Determine the (x, y) coordinate at the center of the cell enclosing the given text.  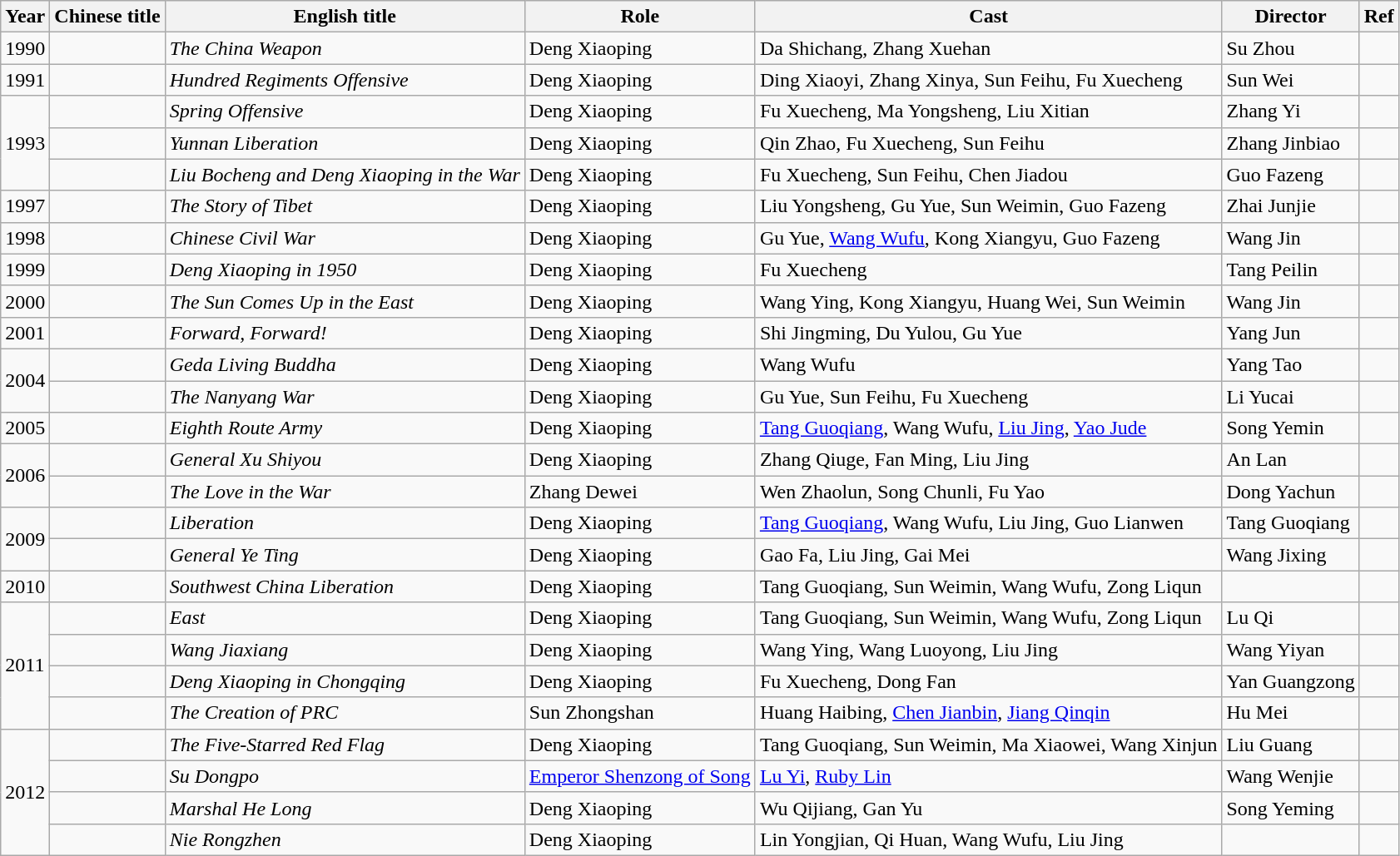
1997 (25, 206)
Wang Ying, Kong Xiangyu, Huang Wei, Sun Weimin (989, 301)
Southwest China Liberation (345, 586)
Liu Bocheng and Deng Xiaoping in the War (345, 175)
General Xu Shiyou (345, 460)
Forward, Forward! (345, 333)
Zhang Qiuge, Fan Ming, Liu Jing (989, 460)
The Story of Tibet (345, 206)
Sun Wei (1290, 80)
Fu Xuecheng, Sun Feihu, Chen Jiadou (989, 175)
Yan Guangzong (1290, 681)
1993 (25, 143)
Sun Zhongshan (639, 713)
2004 (25, 380)
Liu Yongsheng, Gu Yue, Sun Weimin, Guo Fazeng (989, 206)
English title (345, 17)
Fu Xuecheng (989, 270)
2009 (25, 539)
Zhang Jinbiao (1290, 143)
Hundred Regiments Offensive (345, 80)
Marshal He Long (345, 808)
Wang Wufu (989, 364)
Qin Zhao, Fu Xuecheng, Sun Feihu (989, 143)
Gao Fa, Liu Jing, Gai Mei (989, 555)
Gu Yue, Wang Wufu, Kong Xiangyu, Guo Fazeng (989, 238)
Eighth Route Army (345, 428)
The Love in the War (345, 492)
Tang Guoqiang, Wang Wufu, Liu Jing, Yao Jude (989, 428)
Role (639, 17)
Tang Guoqiang, Sun Weimin, Ma Xiaowei, Wang Xinjun (989, 745)
Fu Xuecheng, Dong Fan (989, 681)
Nie Rongzhen (345, 839)
1991 (25, 80)
Liu Guang (1290, 745)
East (345, 618)
Su Zhou (1290, 48)
Tang Peilin (1290, 270)
Deng Xiaoping in 1950 (345, 270)
Wang Wenjie (1290, 776)
The China Weapon (345, 48)
Tang Guoqiang, Wang Wufu, Liu Jing, Guo Lianwen (989, 523)
Wang Jixing (1290, 555)
2012 (25, 792)
Song Yeming (1290, 808)
Tang Guoqiang (1290, 523)
Hu Mei (1290, 713)
Song Yemin (1290, 428)
2010 (25, 586)
Huang Haibing, Chen Jianbin, Jiang Qinqin (989, 713)
2005 (25, 428)
The Creation of PRC (345, 713)
Wang Jiaxiang (345, 650)
Wang Yiyan (1290, 650)
Wang Ying, Wang Luoyong, Liu Jing (989, 650)
The Five-Starred Red Flag (345, 745)
Dong Yachun (1290, 492)
Yang Jun (1290, 333)
Emperor Shenzong of Song (639, 776)
Ding Xiaoyi, Zhang Xinya, Sun Feihu, Fu Xuecheng (989, 80)
An Lan (1290, 460)
Lu Yi, Ruby Lin (989, 776)
Cast (989, 17)
1998 (25, 238)
2001 (25, 333)
The Sun Comes Up in the East (345, 301)
Chinese title (107, 17)
Fu Xuecheng, Ma Yongsheng, Liu Xitian (989, 111)
Yang Tao (1290, 364)
2000 (25, 301)
General Ye Ting (345, 555)
Lu Qi (1290, 618)
Liberation (345, 523)
Da Shichang, Zhang Xuehan (989, 48)
Wu Qijiang, Gan Yu (989, 808)
2011 (25, 666)
Year (25, 17)
Zhang Dewei (639, 492)
The Nanyang War (345, 397)
Zhang Yi (1290, 111)
Chinese Civil War (345, 238)
Su Dongpo (345, 776)
1990 (25, 48)
Guo Fazeng (1290, 175)
1999 (25, 270)
Gu Yue, Sun Feihu, Fu Xuecheng (989, 397)
Zhai Junjie (1290, 206)
Yunnan Liberation (345, 143)
Shi Jingming, Du Yulou, Gu Yue (989, 333)
2006 (25, 476)
Wen Zhaolun, Song Chunli, Fu Yao (989, 492)
Director (1290, 17)
Geda Living Buddha (345, 364)
Lin Yongjian, Qi Huan, Wang Wufu, Liu Jing (989, 839)
Ref (1378, 17)
Li Yucai (1290, 397)
Spring Offensive (345, 111)
Deng Xiaoping in Chongqing (345, 681)
